Identify which cell holds the provided text, then report its (X, Y) central coordinate. 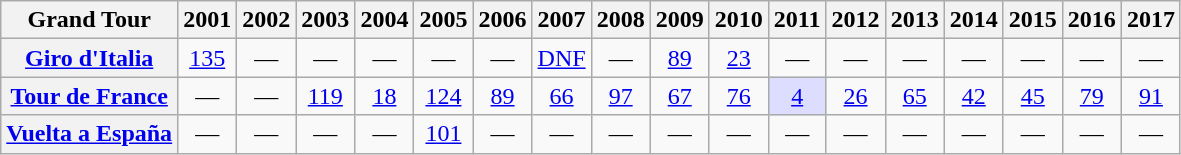
135 (208, 58)
23 (738, 58)
2008 (620, 20)
Tour de France (90, 96)
2017 (1150, 20)
Grand Tour (90, 20)
2004 (384, 20)
2011 (797, 20)
2003 (326, 20)
Vuelta a España (90, 134)
2013 (914, 20)
Giro d'Italia (90, 58)
119 (326, 96)
65 (914, 96)
2016 (1092, 20)
2015 (1032, 20)
2006 (502, 20)
4 (797, 96)
26 (856, 96)
2009 (680, 20)
67 (680, 96)
97 (620, 96)
124 (444, 96)
91 (1150, 96)
DNF (562, 58)
79 (1092, 96)
45 (1032, 96)
2001 (208, 20)
76 (738, 96)
2002 (266, 20)
2007 (562, 20)
101 (444, 134)
2014 (974, 20)
2010 (738, 20)
18 (384, 96)
42 (974, 96)
2005 (444, 20)
66 (562, 96)
2012 (856, 20)
